Provide the (X, Y) coordinate of the cell's center where the given text is located.  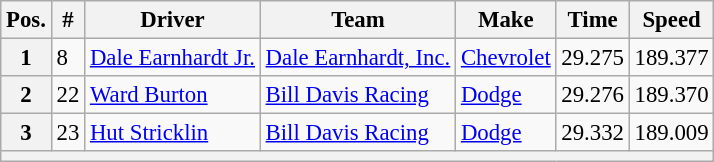
189.370 (672, 95)
# (68, 20)
8 (68, 58)
Team (358, 20)
Chevrolet (506, 58)
1 (26, 58)
2 (26, 95)
29.276 (592, 95)
3 (26, 133)
23 (68, 133)
29.275 (592, 58)
Driver (173, 20)
22 (68, 95)
Time (592, 20)
Speed (672, 20)
29.332 (592, 133)
Make (506, 20)
Ward Burton (173, 95)
189.377 (672, 58)
189.009 (672, 133)
Pos. (26, 20)
Hut Stricklin (173, 133)
Dale Earnhardt Jr. (173, 58)
Dale Earnhardt, Inc. (358, 58)
